Provide the [X, Y] coordinate of the cell's center where the given text is located.  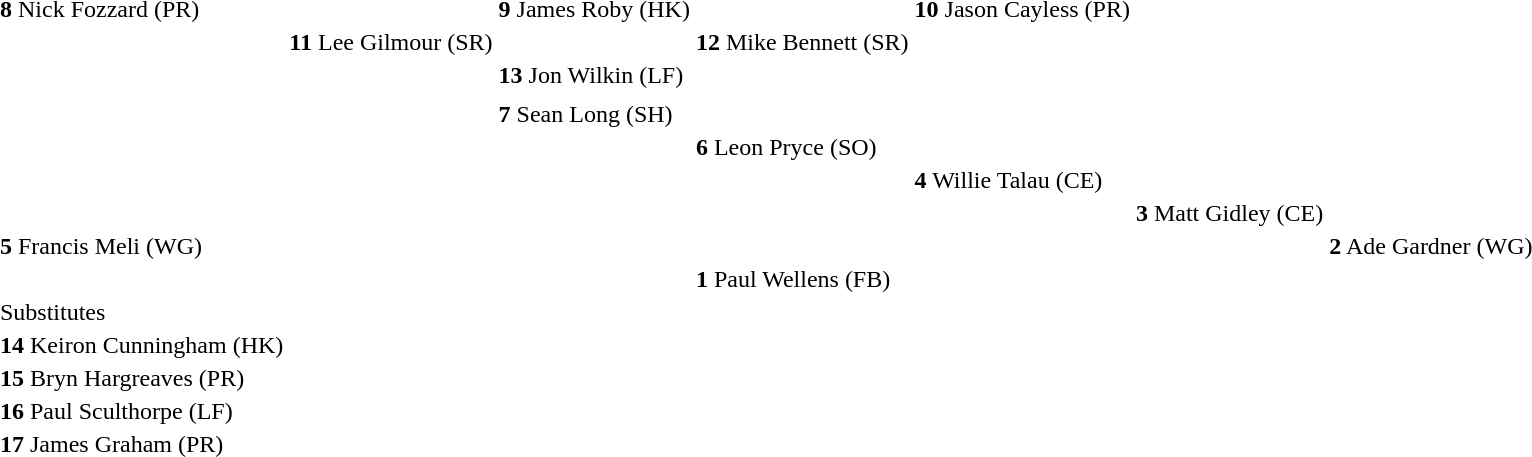
3 Matt Gidley (CE) [1229, 213]
7 Sean Long (SH) [594, 115]
11 Lee Gilmour (SR) [391, 43]
12 Mike Bennett (SR) [802, 43]
13 Jon Wilkin (LF) [594, 75]
4 Willie Talau (CE) [1022, 181]
1 Paul Wellens (FB) [802, 279]
6 Leon Pryce (SO) [802, 147]
